Scan for the cell matching the given text and deliver its (x, y) coordinate at center. 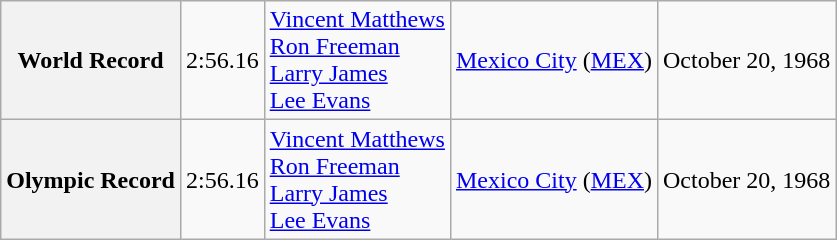
Olympic Record (91, 180)
World Record (91, 60)
